Determine the [X, Y] coordinate at the center of the cell enclosing the given text.  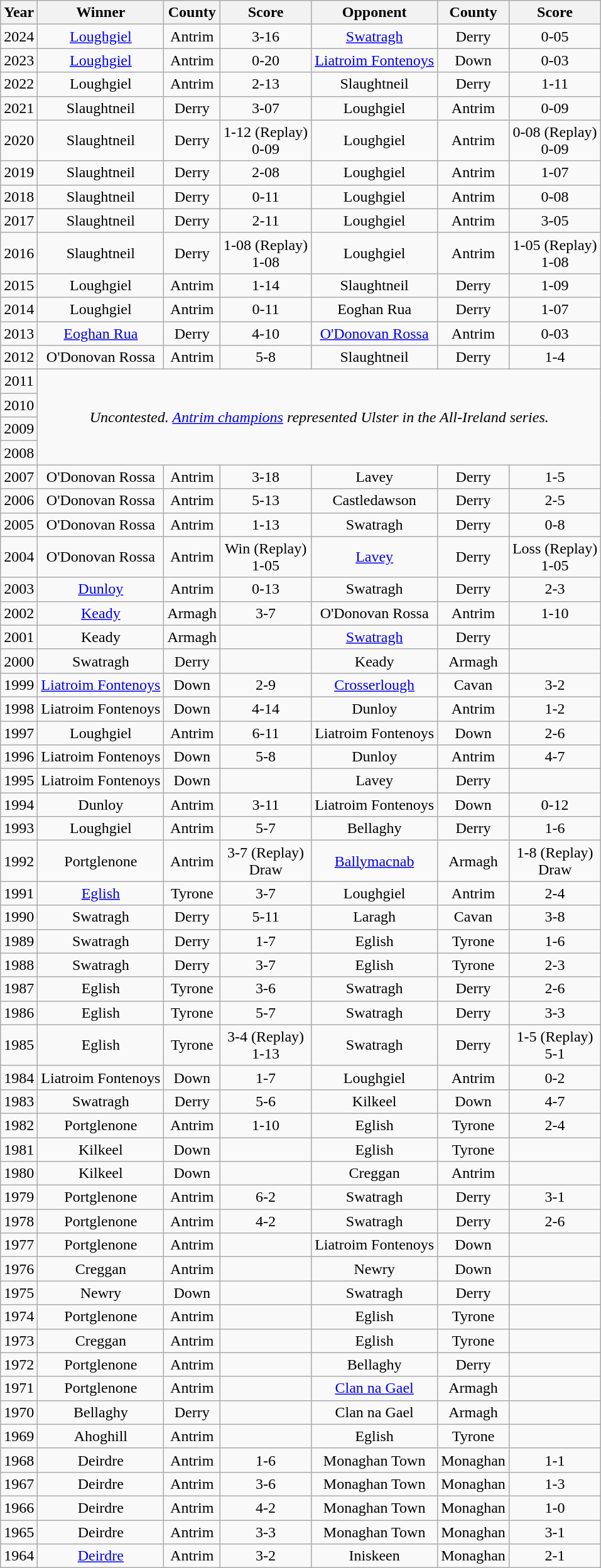
1978 [19, 1221]
2009 [19, 429]
0-2 [555, 1077]
2-08 [266, 173]
1-1 [555, 1460]
2006 [19, 501]
2007 [19, 477]
1965 [19, 1532]
1979 [19, 1197]
1-5 (Replay)5-1 [555, 1045]
1988 [19, 965]
0-20 [266, 60]
2-13 [266, 84]
5-11 [266, 917]
1-14 [266, 285]
0-08 [555, 197]
Crosserlough [374, 685]
2016 [19, 253]
1-2 [555, 709]
2011 [19, 381]
3-7 (Replay)Draw [266, 861]
2003 [19, 589]
2017 [19, 220]
1-11 [555, 84]
1970 [19, 1412]
1-0 [555, 1508]
1996 [19, 757]
1967 [19, 1484]
2018 [19, 197]
6-11 [266, 733]
1-08 (Replay)1-08 [266, 253]
1-3 [555, 1484]
1994 [19, 805]
1964 [19, 1556]
1975 [19, 1293]
2-11 [266, 220]
1987 [19, 989]
1971 [19, 1388]
2023 [19, 60]
1990 [19, 917]
1972 [19, 1364]
0-8 [555, 525]
2021 [19, 108]
2008 [19, 453]
1984 [19, 1077]
3-07 [266, 108]
1968 [19, 1460]
2000 [19, 661]
Laragh [374, 917]
1998 [19, 709]
3-18 [266, 477]
2010 [19, 405]
2015 [19, 285]
1986 [19, 1013]
2004 [19, 557]
2014 [19, 309]
3-16 [266, 36]
0-12 [555, 805]
1997 [19, 733]
Opponent [374, 13]
2013 [19, 334]
2-1 [555, 1556]
1983 [19, 1101]
2001 [19, 637]
0-05 [555, 36]
2012 [19, 357]
1989 [19, 941]
1976 [19, 1269]
4-14 [266, 709]
1-4 [555, 357]
1999 [19, 685]
3-4 (Replay)1-13 [266, 1045]
Uncontested. Antrim champions represented Ulster in the All-Ireland series. [319, 417]
1973 [19, 1341]
Castledawson [374, 501]
Loss (Replay)1-05 [555, 557]
3-11 [266, 805]
4-10 [266, 334]
2-5 [555, 501]
Win (Replay)1-05 [266, 557]
1995 [19, 781]
Winner [100, 13]
1-05 (Replay)1-08 [555, 253]
2005 [19, 525]
0-13 [266, 589]
Iniskeen [374, 1556]
1982 [19, 1125]
1-09 [555, 285]
1966 [19, 1508]
1-12 (Replay)0-09 [266, 141]
1991 [19, 893]
Ahoghill [100, 1436]
2002 [19, 613]
1993 [19, 829]
1-13 [266, 525]
5-6 [266, 1101]
2024 [19, 36]
3-05 [555, 220]
0-08 (Replay)0-09 [555, 141]
1981 [19, 1149]
2022 [19, 84]
2020 [19, 141]
1977 [19, 1245]
1969 [19, 1436]
Year [19, 13]
3-8 [555, 917]
1-8 (Replay)Draw [555, 861]
5-13 [266, 501]
2-9 [266, 685]
2019 [19, 173]
1985 [19, 1045]
0-09 [555, 108]
1992 [19, 861]
1974 [19, 1317]
Ballymacnab [374, 861]
1980 [19, 1173]
1-5 [555, 477]
6-2 [266, 1197]
